For the text-containing cell, return its midpoint in (x, y) coordinate format. 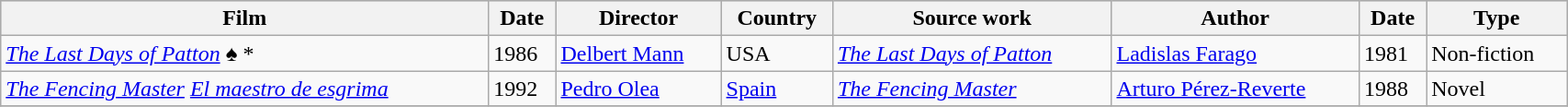
Ladislas Farago (1235, 53)
Delbert Mann (638, 53)
USA (777, 53)
Film (244, 18)
Spain (777, 89)
Pedro Olea (638, 89)
Director (638, 18)
Country (777, 18)
1988 (1393, 89)
Author (1235, 18)
Arturo Pérez-Reverte (1235, 89)
1986 (522, 53)
1981 (1393, 53)
Source work (972, 18)
The Last Days of Patton (972, 53)
Non-fiction (1497, 53)
The Last Days of Patton ♠ * (244, 53)
The Fencing Master El maestro de esgrima (244, 89)
The Fencing Master (972, 89)
Novel (1497, 89)
Type (1497, 18)
1992 (522, 89)
